From the cell containing the given text, extract its center point as (X, Y) coordinate. 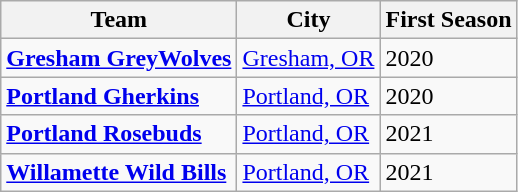
Gresham, OR (308, 58)
Team (119, 20)
First Season (448, 20)
Gresham GreyWolves (119, 58)
Willamette Wild Bills (119, 172)
Portland Gherkins (119, 96)
Portland Rosebuds (119, 134)
City (308, 20)
